Extract the [X, Y] coordinate from the center of the cell holding the provided text.  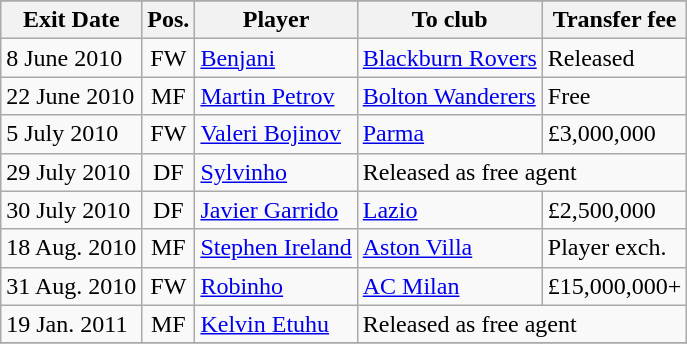
Valeri Bojinov [276, 134]
AC Milan [450, 286]
£3,000,000 [614, 134]
18 Aug. 2010 [72, 248]
Blackburn Rovers [450, 58]
£2,500,000 [614, 210]
Pos. [168, 20]
Free [614, 96]
Transfer fee [614, 20]
19 Jan. 2011 [72, 324]
Player exch. [614, 248]
Player [276, 20]
8 June 2010 [72, 58]
£15,000,000+ [614, 286]
To club [450, 20]
Benjani [276, 58]
Lazio [450, 210]
Aston Villa [450, 248]
31 Aug. 2010 [72, 286]
Kelvin Etuhu [276, 324]
Javier Garrido [276, 210]
Bolton Wanderers [450, 96]
Martin Petrov [276, 96]
Stephen Ireland [276, 248]
30 July 2010 [72, 210]
5 July 2010 [72, 134]
Released [614, 58]
Robinho [276, 286]
29 July 2010 [72, 172]
22 June 2010 [72, 96]
Sylvinho [276, 172]
Exit Date [72, 20]
Parma [450, 134]
